Pinpoint the cell where the given text exists, returning its (X, Y) midpoint coordinate. 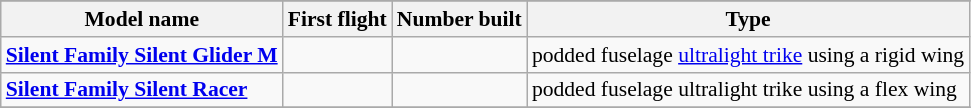
Number built (460, 19)
Model name (142, 19)
podded fuselage ultralight trike using a flex wing (748, 90)
Silent Family Silent Glider M (142, 55)
First flight (338, 19)
Silent Family Silent Racer (142, 90)
Type (748, 19)
podded fuselage ultralight trike using a rigid wing (748, 55)
